Determine the (x, y) coordinate at the center of the cell enclosing the given text.  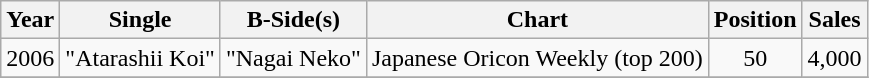
"Nagai Neko" (293, 58)
Sales (834, 20)
Position (755, 20)
"Atarashii Koi" (140, 58)
50 (755, 58)
B-Side(s) (293, 20)
Japanese Oricon Weekly (top 200) (537, 58)
2006 (30, 58)
Year (30, 20)
Chart (537, 20)
4,000 (834, 58)
Single (140, 20)
